Find where the given text appears and provide that cell's center as (x, y) coordinate. 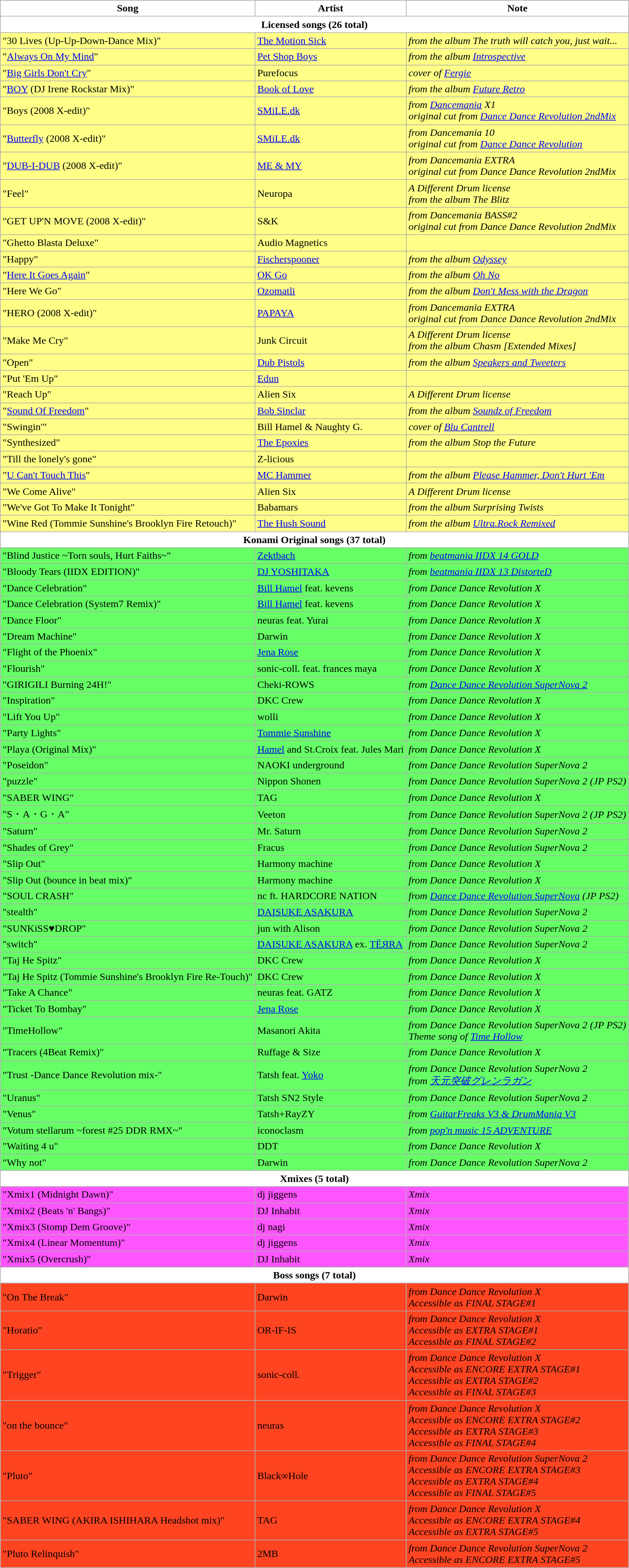
DAISUKE ASAKURA (330, 912)
"Taj He Spitz" (128, 961)
"On The Break" (128, 1297)
from the album Stop the Future (518, 443)
Black∞Hole (330, 1476)
Tatsh+RayZY (330, 1114)
Zektbach (330, 556)
Ruffage & Size (330, 1052)
from Dance Dance Revolution SuperNova 2Accessible as ENCORE EXTRA STAGE#3Accessible as EXTRA STAGE#4Accessible as FINAL STAGE#5 (518, 1476)
Audio Magnetics (330, 243)
iconoclasm (330, 1130)
from Dance Dance Revolution XAccessible as ENCORE EXTRA STAGE#2Accessible as EXTRA STAGE#3Accessible as FINAL STAGE#4 (518, 1426)
"Boys (2008 X-edit)" (128, 111)
from Dance Dance Revolution SuperNova 2from 天元突破グレンラガン (518, 1075)
"HERO (2008 X-edit)" (128, 313)
Song (128, 8)
wolli (330, 717)
"GIRIGILI Burning 24H!" (128, 685)
"Flourish" (128, 668)
"Dance Celebration" (128, 588)
"Here We Go" (128, 291)
neuras (330, 1426)
"SOUL CRASH" (128, 896)
A Different Drum licensefrom the album Chasm [Extended Mixes] (518, 340)
from pop'n music 15 ADVENTURE (518, 1130)
"Xmix4 (Linear Momentum)" (128, 1243)
"Happy" (128, 259)
ME & MY (330, 166)
The Hush Sound (330, 523)
A Different Drum licensefrom the album The Blitz (518, 193)
from beatmania IIDX 13 DistorteD (518, 572)
"S・A・G・A" (128, 814)
"Here It Goes Again" (128, 275)
"Taj He Spitz (Tommie Sunshine's Brooklyn Fire Re-Touch)" (128, 977)
"Put 'Em Up" (128, 378)
from Dance Dance Revolution SuperNova 2Accessible as ENCORE EXTRA STAGE#5 (518, 1554)
"Xmix3 (Stomp Dem Groove)" (128, 1227)
"stealth" (128, 912)
dj nagi (330, 1227)
"SUNKiSS♥DROP" (128, 928)
Z-licious (330, 459)
Babamars (330, 507)
"Ticket To Bombay" (128, 1009)
from the album Speakers and Tweeters (518, 362)
The Motion Sick (330, 41)
"Venus" (128, 1114)
from Dancemania X1original cut from Dance Dance Revolution 2ndMix (518, 111)
from Dancemania 10original cut from Dance Dance Revolution (518, 138)
NAOKI underground (330, 765)
Purefocus (330, 73)
from the album Don't Mess with the Dragon (518, 291)
from GuitarFreaks V3 & DrumMania V3 (518, 1114)
from the album Introspective (518, 57)
"Slip Out" (128, 864)
from the album Oh No (518, 275)
DJ YOSHITAKA (330, 572)
"Slip Out (bounce in beat mix)" (128, 880)
from Dancemania BASS#2original cut from Dance Dance Revolution 2ndMix (518, 221)
"Reach Up" (128, 395)
"Big Girls Don't Cry" (128, 73)
from the album Soundz of Freedom (518, 411)
"U Can't Touch This" (128, 475)
"Bloody Tears (IIDX EDITION)" (128, 572)
OR-IF-IS (330, 1330)
Cheki-ROWS (330, 685)
Tatsh SN2 Style (330, 1098)
"Ghetto Blasta Deluxe" (128, 243)
Tatsh feat. Yoko (330, 1075)
"puzzle" (128, 781)
jun with Alison (330, 928)
"Dance Floor" (128, 620)
"Wine Red (Tommie Sunshine's Brooklyn Fire Retouch)" (128, 523)
Xmixes (5 total) (314, 1179)
"Take A Chance" (128, 993)
from the album The truth will catch you, just wait... (518, 41)
"Swingin'" (128, 427)
"TimeHollow" (128, 1030)
Mr. Saturn (330, 831)
Edun (330, 378)
"Xmix5 (Overcrush)" (128, 1259)
nc ft. HARDCORE NATION (330, 896)
Bill Hamel & Naughty G. (330, 427)
from the album Ultra.Rock Remixed (518, 523)
sonic-coll. (330, 1375)
2MB (330, 1554)
Fischerspooner (330, 259)
"Uranus" (128, 1098)
"Sound Of Freedom" (128, 411)
"Playa (Original Mix)" (128, 749)
from the album Future Retro (518, 89)
Dub Pistols (330, 362)
"SABER WING (AKIRA ISHIHARA Headshot mix)" (128, 1521)
"Dream Machine" (128, 636)
"Xmix1 (Midnight Dawn)" (128, 1195)
Artist (330, 8)
"on the bounce" (128, 1426)
"Trust -Dance Dance Revolution mix-" (128, 1075)
from Dance Dance Revolution SuperNova 2 (JP PS2)Theme song of Time Hollow (518, 1030)
Ozomatli (330, 291)
"Pluto" (128, 1476)
"switch" (128, 944)
"Waiting 4 u" (128, 1146)
MC Hammer (330, 475)
"Till the lonely's gone" (128, 459)
Pet Shop Boys (330, 57)
"30 Lives (Up-Up-Down-Dance Mix)" (128, 41)
"Poseidon" (128, 765)
from Dance Dance Revolution XAccessible as ENCORE EXTRA STAGE#4Accessible as EXTRA STAGE#5 (518, 1521)
DDT (330, 1146)
Nippon Shonen (330, 781)
Neuropa (330, 193)
OK Go (330, 275)
"Flight of the Phoenix" (128, 652)
DAISUKE ASAKURA ex. TЁЯRA (330, 944)
"DUB-I-DUB (2008 X-edit)" (128, 166)
Licensed songs (26 total) (314, 25)
"Feel" (128, 193)
"Why not" (128, 1162)
Veeton (330, 814)
"Party Lights" (128, 733)
S&K (330, 221)
cover of Blu Cantrell (518, 427)
"Dance Celebration (System7 Remix)" (128, 604)
The Epoxies (330, 443)
sonic-coll. feat. frances maya (330, 668)
"GET UP'N MOVE (2008 X-edit)" (128, 221)
"We Come Alive" (128, 491)
"Make Me Cry" (128, 340)
Bob Sinclar (330, 411)
Note (518, 8)
from the album Odyssey (518, 259)
Boss songs (7 total) (314, 1275)
"Open" (128, 362)
"Always On My Mind" (128, 57)
"SABER WING" (128, 797)
"Synthesized" (128, 443)
Masanori Akita (330, 1030)
from beatmania IIDX 14 GOLD (518, 556)
Book of Love (330, 89)
from the album Please Hammer, Don't Hurt 'Em (518, 475)
Fracus (330, 847)
from Dance Dance Revolution XAccessible as FINAL STAGE#1 (518, 1297)
from Dance Dance Revolution XAccessible as EXTRA STAGE#1Accessible as FINAL STAGE#2 (518, 1330)
"Blind Justice ~Torn souls, Hurt Faiths~" (128, 556)
from the album Surprising Twists (518, 507)
neuras feat. Yurai (330, 620)
"Tracers (4Beat Remix)" (128, 1052)
"Horatio" (128, 1330)
Konami Original songs (37 total) (314, 540)
PAPAYA (330, 313)
"Votum stellarum ~forest #25 DDR RMX~" (128, 1130)
"Butterfly (2008 X-edit)" (128, 138)
"We've Got To Make It Tonight" (128, 507)
"Inspiration" (128, 701)
"Lift You Up" (128, 717)
Tommie Sunshine (330, 733)
cover of Fergie (518, 73)
from Dance Dance Revolution SuperNova (JP PS2) (518, 896)
"Xmix2 (Beats 'n' Bangs)" (128, 1211)
from Dance Dance Revolution XAccessible as ENCORE EXTRA STAGE#1Accessible as EXTRA STAGE#2Accessible as FINAL STAGE#3 (518, 1375)
Junk Circuit (330, 340)
"Shades of Grey" (128, 847)
"BOY (DJ Irene Rockstar Mix)" (128, 89)
"Saturn" (128, 831)
neuras feat. GATZ (330, 993)
"Pluto Relinquish" (128, 1554)
"Trigger" (128, 1375)
Hamel and St.Croix feat. Jules Mari (330, 749)
